Return the (X, Y) coordinate for the center point of the cell that contains the specified text.  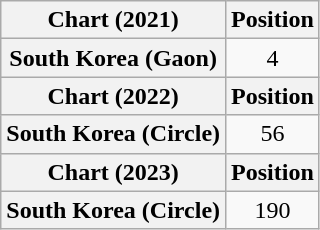
Chart (2023) (114, 172)
56 (273, 134)
South Korea (Gaon) (114, 58)
Chart (2022) (114, 96)
190 (273, 210)
Chart (2021) (114, 20)
4 (273, 58)
